Search for the cell housing the specified text and yield its [x, y] center coordinate. 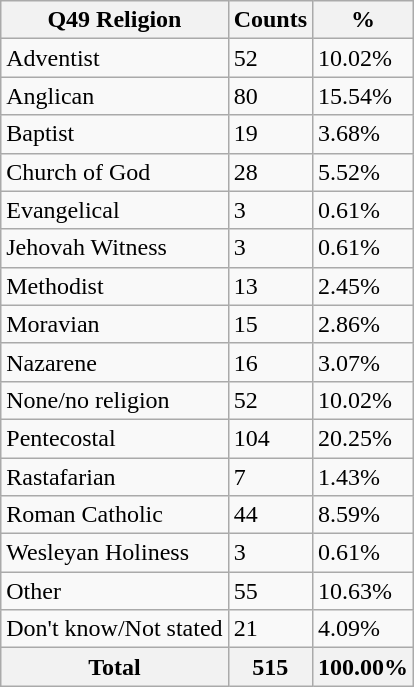
Other [114, 591]
21 [270, 629]
28 [270, 172]
Total [114, 667]
Church of God [114, 172]
Evangelical [114, 210]
15.54% [364, 96]
7 [270, 477]
Rastafarian [114, 477]
4.09% [364, 629]
% [364, 20]
104 [270, 438]
44 [270, 515]
Q49 Religion [114, 20]
55 [270, 591]
Moravian [114, 324]
Anglican [114, 96]
19 [270, 134]
None/no religion [114, 400]
Jehovah Witness [114, 248]
5.52% [364, 172]
16 [270, 362]
515 [270, 667]
Methodist [114, 286]
3.07% [364, 362]
Adventist [114, 58]
13 [270, 286]
15 [270, 324]
Wesleyan Holiness [114, 553]
80 [270, 96]
100.00% [364, 667]
10.63% [364, 591]
20.25% [364, 438]
Nazarene [114, 362]
1.43% [364, 477]
2.86% [364, 324]
Counts [270, 20]
2.45% [364, 286]
Roman Catholic [114, 515]
Baptist [114, 134]
3.68% [364, 134]
Don't know/Not stated [114, 629]
8.59% [364, 515]
Pentecostal [114, 438]
